Determine the (x, y) coordinate at the center of the cell enclosing the given text.  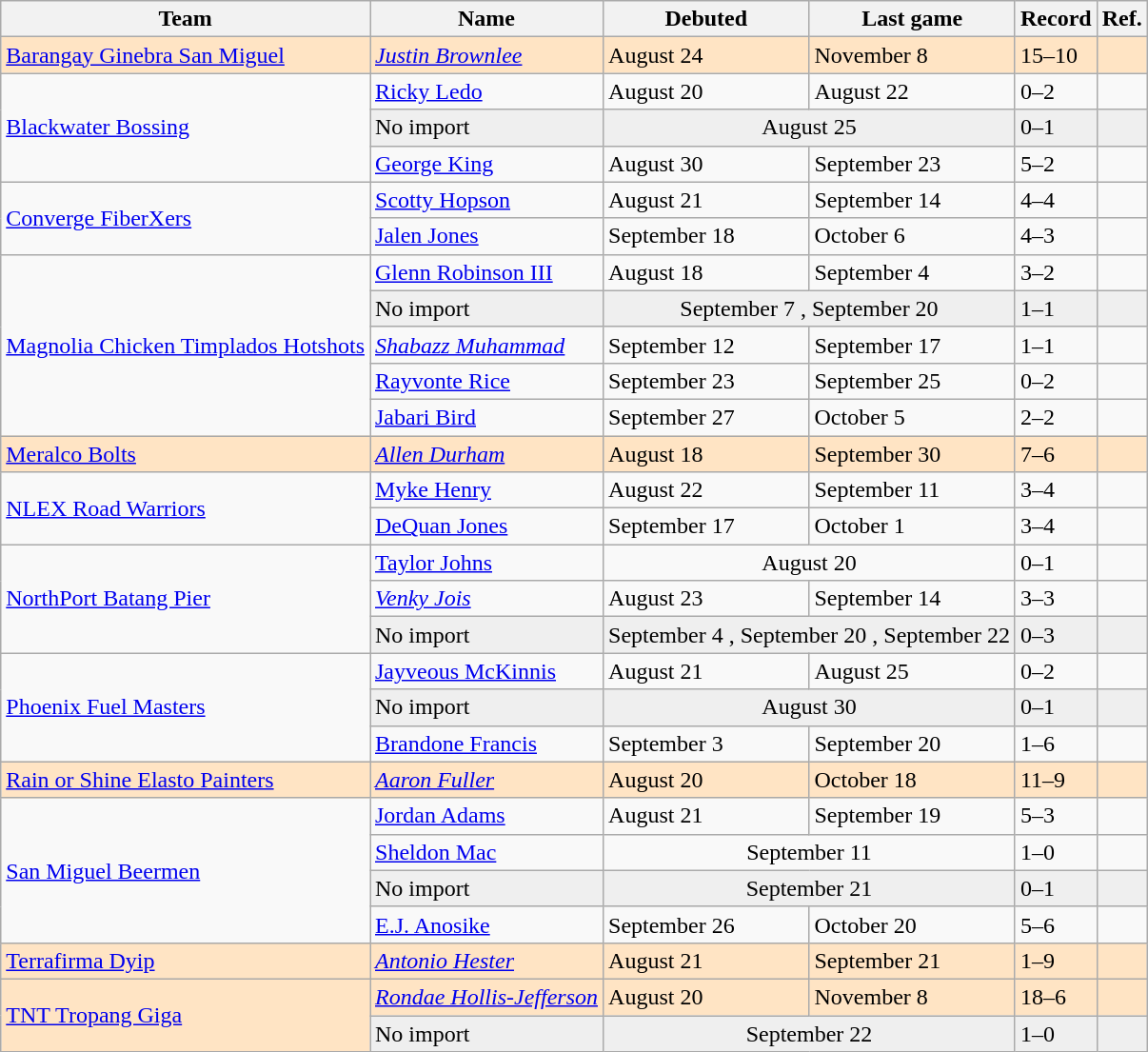
1–9 (1056, 961)
September 27 (706, 417)
Rondae Hollis-Jefferson (485, 997)
Shabazz Muhammad (485, 345)
Myke Henry (485, 490)
October 20 (912, 924)
Aaron Fuller (485, 780)
September 7 , September 20 (809, 308)
October 18 (912, 780)
Rayvonte Rice (485, 381)
Last game (912, 19)
Ricky Ledo (485, 91)
Brandone Francis (485, 744)
October 6 (912, 236)
September 4 , September 20 , September 22 (809, 635)
18–6 (1056, 997)
Jalen Jones (485, 236)
Terrafirma Dyip (186, 961)
7–6 (1056, 454)
4–3 (1056, 236)
5–2 (1056, 164)
September 20 (912, 744)
September 30 (912, 454)
Antonio Hester (485, 961)
15–10 (1056, 55)
August 23 (706, 599)
Jordan Adams (485, 816)
NorthPort Batang Pier (186, 599)
September 18 (706, 236)
Jabari Bird (485, 417)
September 26 (706, 924)
NLEX Road Warriors (186, 508)
11–9 (1056, 780)
1–6 (1056, 744)
October 5 (912, 417)
August 24 (706, 55)
2–2 (1056, 417)
George King (485, 164)
Blackwater Bossing (186, 128)
October 1 (912, 526)
Justin Brownlee (485, 55)
Magnolia Chicken Timplados Hotshots (186, 345)
Barangay Ginebra San Miguel (186, 55)
September 25 (912, 381)
Record (1056, 19)
Glenn Robinson III (485, 272)
TNT Tropang Giga (186, 1015)
Jayveous McKinnis (485, 671)
Scotty Hopson (485, 200)
Venky Jois (485, 599)
Ref. (1121, 19)
DeQuan Jones (485, 526)
Sheldon Mac (485, 852)
E.J. Anosike (485, 924)
Debuted (706, 19)
Name (485, 19)
4–4 (1056, 200)
Team (186, 19)
Meralco Bolts (186, 454)
0–3 (1056, 635)
Phoenix Fuel Masters (186, 707)
3–2 (1056, 272)
3–3 (1056, 599)
San Miguel Beermen (186, 870)
5–3 (1056, 816)
Taylor Johns (485, 563)
September 4 (912, 272)
Rain or Shine Elasto Painters (186, 780)
September 3 (706, 744)
5–6 (1056, 924)
Converge FiberXers (186, 218)
September 22 (809, 1033)
September 19 (912, 816)
September 12 (706, 345)
Allen Durham (485, 454)
